Search for the cell housing the specified text and yield its (x, y) center coordinate. 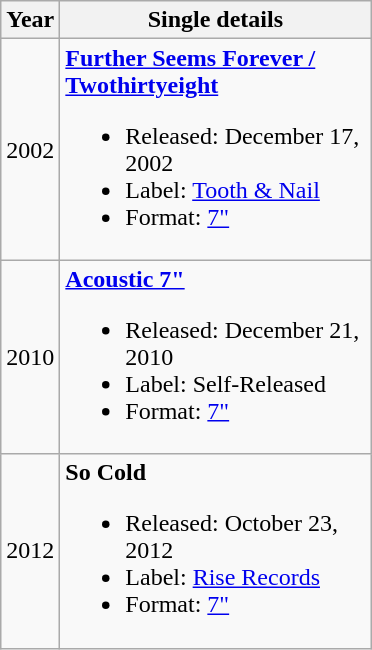
So ColdReleased: October 23, 2012Label: Rise RecordsFormat: 7" (216, 551)
Further Seems Forever / TwothirtyeightReleased: December 17, 2002Label: Tooth & NailFormat: 7" (216, 150)
Single details (216, 20)
Acoustic 7"Released: December 21, 2010Label: Self-ReleasedFormat: 7" (216, 357)
2012 (30, 551)
Year (30, 20)
2002 (30, 150)
2010 (30, 357)
